Identify which cell holds the provided text, then report its (X, Y) central coordinate. 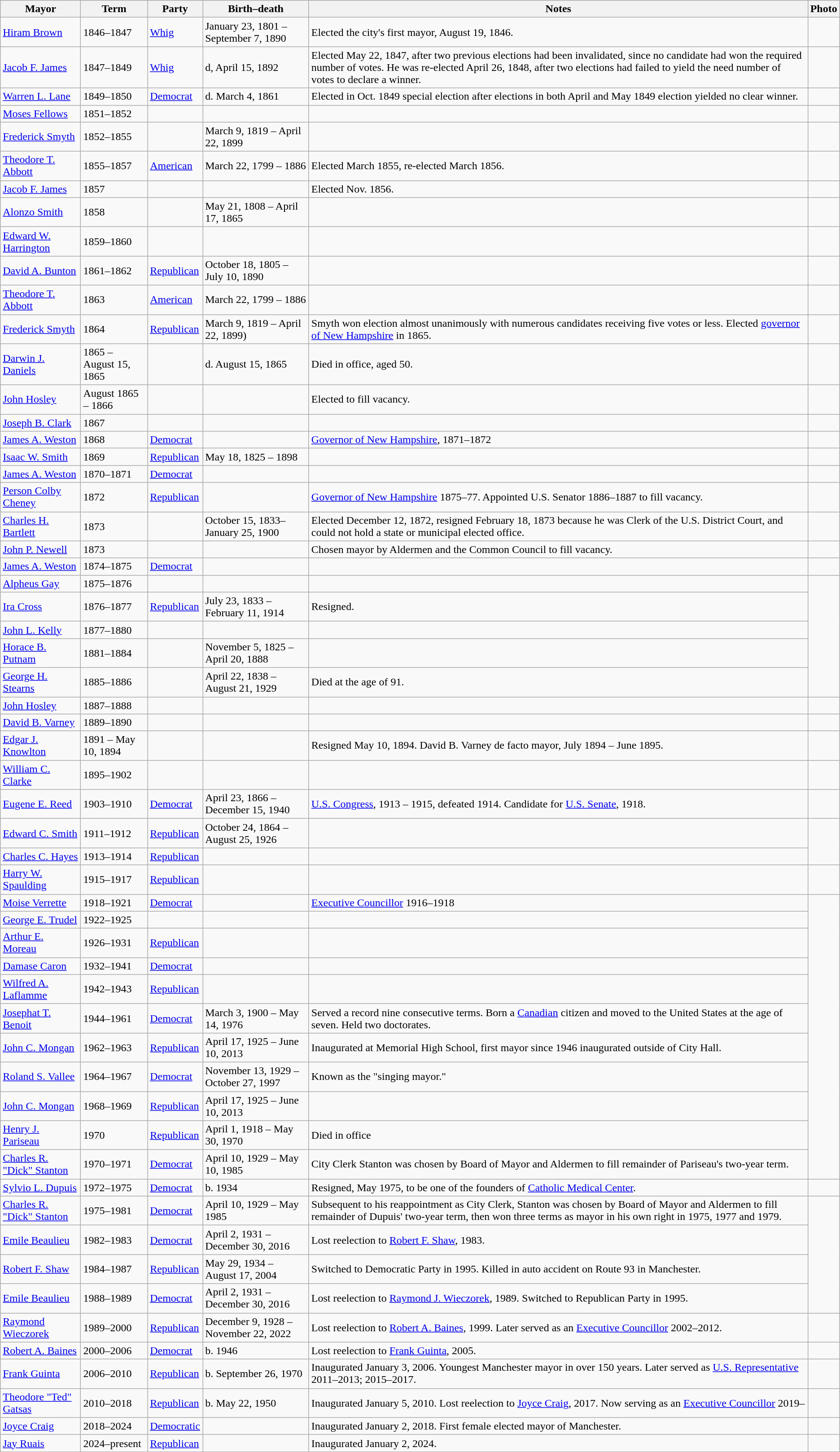
b. May 22, 1950 (256, 1403)
1864 (114, 329)
1970–1971 (114, 1164)
d. March 4, 1861 (256, 97)
1989–2000 (114, 1328)
George E. Trudel (40, 920)
d. August 15, 1865 (256, 364)
May 18, 1825 – 1898 (256, 457)
March 9, 1819 – April 22, 1899 (256, 136)
August 1865 – 1866 (114, 399)
Warren L. Lane (40, 97)
1891 – May 10, 1894 (114, 746)
1942–1943 (114, 989)
Horace B. Putnam (40, 653)
1984–1987 (114, 1269)
John L. Kelly (40, 630)
1922–1925 (114, 920)
July 23, 1833 – February 11, 1914 (256, 607)
1913–1914 (114, 856)
1970 (114, 1136)
Alpheus Gay (40, 583)
George H. Stearns (40, 682)
1926–1931 (114, 943)
April 1, 1918 – May 30, 1970 (256, 1136)
1962–1963 (114, 1048)
May 29, 1934 – August 17, 2004 (256, 1269)
Roland S. Vallee (40, 1076)
d, April 15, 1892 (256, 67)
Governor of New Hampshire 1875–77. Appointed U.S. Senator 1886–1887 to fill vacancy. (558, 497)
April 10, 1929 – May 1985 (256, 1211)
Executive Councillor 1916–1918 (558, 903)
1867 (114, 423)
Edgar J. Knowlton (40, 746)
November 5, 1825 – April 20, 1888 (256, 653)
1975–1981 (114, 1211)
1857 (114, 189)
Jay Ruais (40, 1443)
Darwin J. Daniels (40, 364)
Wilfred A. Laflamme (40, 989)
1869 (114, 457)
Hiram Brown (40, 32)
1968–1969 (114, 1106)
Inaugurated January 3, 2006. Youngest Manchester mayor in over 150 years. Later served as U.S. Representative 2011–2013; 2015–2017. (558, 1373)
1865 – August 15, 1865 (114, 364)
Frank Guinta (40, 1373)
1875–1876 (114, 583)
2018–2024 (114, 1426)
1851–1852 (114, 114)
Edward W. Harrington (40, 241)
1849–1850 (114, 97)
Robert F. Shaw (40, 1269)
Arthur E. Moreau (40, 943)
April 10, 1929 – May 10, 1985 (256, 1164)
October 18, 1805 – July 10, 1890 (256, 270)
December 9, 1928 – November 22, 2022 (256, 1328)
Inaugurated January 5, 2010. Lost reelection to Joyce Craig, 2017. Now serving as an Executive Councillor 2019– (558, 1403)
Elected March 1855, re-elected March 1856. (558, 166)
Birth–death (256, 9)
Moise Verrette (40, 903)
Lost reelection to Robert A. Baines, 1999. Later served as an Executive Councillor 2002–2012. (558, 1328)
1876–1877 (114, 607)
1911–1912 (114, 833)
1847–1849 (114, 67)
October 24, 1864 – August 25, 1926 (256, 833)
1868 (114, 440)
1874–1875 (114, 566)
1895–1902 (114, 775)
William C. Clarke (40, 775)
Edward C. Smith (40, 833)
b. 1946 (256, 1351)
2006–2010 (114, 1373)
Resigned, May 1975, to be one of the founders of Catholic Medical Center. (558, 1188)
Term (114, 9)
David B. Varney (40, 723)
Chosen mayor by Aldermen and the Common Council to fill vacancy. (558, 549)
1859–1860 (114, 241)
Isaac W. Smith (40, 457)
January 23, 1801 – September 7, 1890 (256, 32)
Harry W. Spaulding (40, 880)
October 15, 1833–January 25, 1900 (256, 526)
Damase Caron (40, 966)
1858 (114, 212)
1846–1847 (114, 32)
Served a record nine consecutive terms. Born a Canadian citizen and moved to the United States at the age of seven. Held two doctorates. (558, 1018)
Charles H. Bartlett (40, 526)
Alonzo Smith (40, 212)
Moses Fellows (40, 114)
Joseph B. Clark (40, 423)
Robert A. Baines (40, 1351)
1885–1886 (114, 682)
1863 (114, 300)
Died in office, aged 50. (558, 364)
2024–present (114, 1443)
Ira Cross (40, 607)
Elected to fill vacancy. (558, 399)
1903–1910 (114, 804)
2000–2006 (114, 1351)
Known as the "singing mayor." (558, 1076)
1881–1884 (114, 653)
1944–1961 (114, 1018)
Person Colby Cheney (40, 497)
Theodore "Ted" Gatsas (40, 1403)
b. 1934 (256, 1188)
1964–1967 (114, 1076)
Elected Nov. 1856. (558, 189)
November 13, 1929 – October 27, 1997 (256, 1076)
Elected in Oct. 1849 special election after elections in both April and May 1849 election yielded no clear winner. (558, 97)
April 22, 1838 – August 21, 1929 (256, 682)
1852–1855 (114, 136)
David A. Bunton (40, 270)
Photo (824, 9)
March 9, 1819 – April 22, 1899) (256, 329)
1855–1857 (114, 166)
1932–1941 (114, 966)
2010–2018 (114, 1403)
Henry J. Pariseau (40, 1136)
1861–1862 (114, 270)
Lost reelection to Raymond J. Wieczorek, 1989. Switched to Republican Party in 1995. (558, 1298)
Died in office (558, 1136)
Resigned May 10, 1894. David B. Varney de facto mayor, July 1894 – June 1895. (558, 746)
Inaugurated January 2, 2018. First female elected mayor of Manchester. (558, 1426)
Lost reelection to Robert F. Shaw, 1983. (558, 1240)
1889–1890 (114, 723)
Inaugurated at Memorial High School, first mayor since 1946 inaugurated outside of City Hall. (558, 1048)
Charles C. Hayes (40, 856)
City Clerk Stanton was chosen by Board of Mayor and Aldermen to fill remainder of Pariseau's two-year term. (558, 1164)
Resigned. (558, 607)
Switched to Democratic Party in 1995. Killed in auto accident on Route 93 in Manchester. (558, 1269)
Notes (558, 9)
1887–1888 (114, 705)
1915–1917 (114, 880)
April 23, 1866 – December 15, 1940 (256, 804)
Eugene E. Reed (40, 804)
1918–1921 (114, 903)
March 3, 1900 – May 14, 1976 (256, 1018)
Inaugurated January 2, 2024. (558, 1443)
1872 (114, 497)
Sylvio L. Dupuis (40, 1188)
1870–1871 (114, 474)
Lost reelection to Frank Guinta, 2005. (558, 1351)
Mayor (40, 9)
John P. Newell (40, 549)
Raymond Wieczorek (40, 1328)
Died at the age of 91. (558, 682)
1877–1880 (114, 630)
Elected the city's first mayor, August 19, 1846. (558, 32)
Smyth won election almost unanimously with numerous candidates receiving five votes or less. Elected governor of New Hampshire in 1865. (558, 329)
Josephat T. Benoit (40, 1018)
1988–1989 (114, 1298)
May 21, 1808 – April 17, 1865 (256, 212)
Party (175, 9)
Joyce Craig (40, 1426)
Governor of New Hampshire, 1871–1872 (558, 440)
b. September 26, 1970 (256, 1373)
U.S. Congress, 1913 – 1915, defeated 1914. Candidate for U.S. Senate, 1918. (558, 804)
1982–1983 (114, 1240)
Democratic (175, 1426)
1972–1975 (114, 1188)
